Provide the (x, y) coordinate of the cell's center where the given text is located.  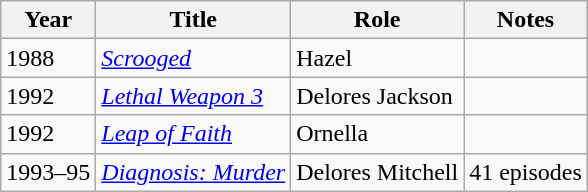
Scrooged (194, 58)
Delores Jackson (378, 96)
Leap of Faith (194, 134)
Diagnosis: Murder (194, 172)
41 episodes (526, 172)
Role (378, 20)
1993–95 (48, 172)
Notes (526, 20)
Title (194, 20)
Hazel (378, 58)
Year (48, 20)
Lethal Weapon 3 (194, 96)
Delores Mitchell (378, 172)
Ornella (378, 134)
1988 (48, 58)
